Find where the given text appears and provide that cell's center as [x, y] coordinate. 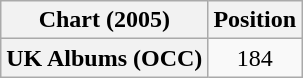
Position [255, 20]
UK Albums (OCC) [104, 58]
184 [255, 58]
Chart (2005) [104, 20]
